Detect which cell encompasses the target text, then output its (x, y) center coordinate. 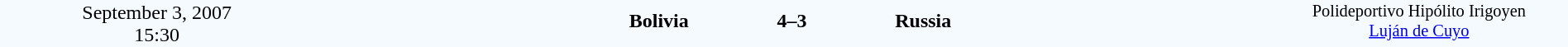
4–3 (791, 21)
Bolivia (501, 21)
Russia (1082, 21)
September 3, 200715:30 (157, 23)
Polideportivo Hipólito IrigoyenLuján de Cuyo (1419, 23)
